Capture the cell that displays the provided text and extract its (x, y) central coordinate. 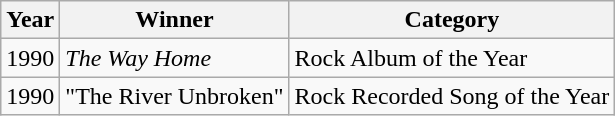
Rock Album of the Year (452, 58)
Year (30, 20)
The Way Home (174, 58)
Rock Recorded Song of the Year (452, 96)
Winner (174, 20)
"The River Unbroken" (174, 96)
Category (452, 20)
